Return (x, y) of the center of cell containing provided text 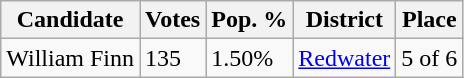
Place (430, 20)
William Finn (70, 58)
Candidate (70, 20)
135 (173, 58)
District (344, 20)
1.50% (250, 58)
Votes (173, 20)
Pop. % (250, 20)
5 of 6 (430, 58)
Redwater (344, 58)
